Detect which cell encompasses the target text, then output its [X, Y] center coordinate. 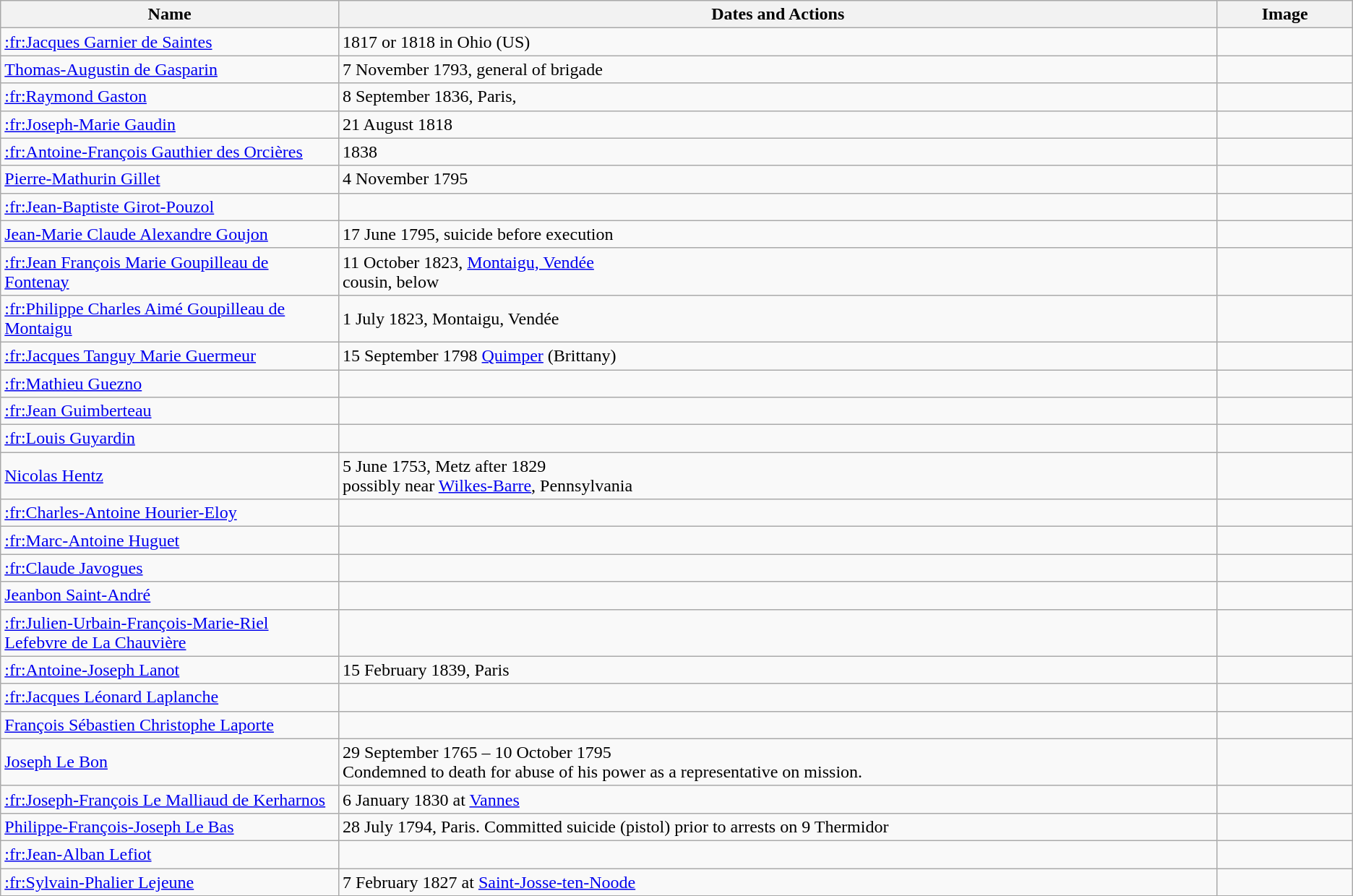
:fr:Jacques Tanguy Marie Guermeur [170, 356]
:fr:Louis Guyardin [170, 439]
:fr:Raymond Gaston [170, 97]
:fr:Sylvain-Phalier Lejeune [170, 882]
François Sébastien Christophe Laporte [170, 725]
11 October 1823, Montaigu, Vendéecousin, below [778, 272]
7 November 1793, general of brigade [778, 69]
:fr:Joseph-François Le Malliaud de Kerharnos [170, 799]
Philippe-François-Joseph Le Bas [170, 827]
:fr:Joseph-Marie Gaudin [170, 124]
:fr:Philippe Charles Aimé Goupilleau de Montaigu [170, 318]
:fr:Jean-Baptiste Girot-Pouzol [170, 207]
Name [170, 14]
28 July 1794, Paris. Committed suicide (pistol) prior to arrests on 9 Thermidor [778, 827]
8 September 1836, Paris, [778, 97]
4 November 1795 [778, 179]
21 August 1818 [778, 124]
:fr:Jacques Léonard Laplanche [170, 697]
:fr:Jacques Garnier de Saintes [170, 42]
Thomas-Augustin de Gasparin [170, 69]
7 February 1827 at Saint-Josse-ten-Noode [778, 882]
Image [1285, 14]
:fr:Antoine-Joseph Lanot [170, 670]
:fr:Marc-Antoine Huguet [170, 540]
:fr:Jean Guimberteau [170, 411]
Dates and Actions [778, 14]
1838 [778, 152]
:fr:Jean-Alban Lefiot [170, 854]
5 June 1753, Metz after 1829 possibly near Wilkes-Barre, Pennsylvania [778, 475]
Jeanbon Saint-André [170, 595]
Joseph Le Bon [170, 762]
15 September 1798 Quimper (Brittany) [778, 356]
:fr:Jean François Marie Goupilleau de Fontenay [170, 272]
:fr:Antoine-François Gauthier des Orcières [170, 152]
Pierre-Mathurin Gillet [170, 179]
6 January 1830 at Vannes [778, 799]
:fr:Julien-Urbain-François-Marie-Riel Lefebvre de La Chauvière [170, 633]
15 February 1839, Paris [778, 670]
1817 or 1818 in Ohio (US) [778, 42]
:fr:Claude Javogues [170, 568]
Jean-Marie Claude Alexandre Goujon [170, 234]
Nicolas Hentz [170, 475]
17 June 1795, suicide before execution [778, 234]
:fr:Mathieu Guezno [170, 384]
29 September 1765 – 10 October 1795Condemned to death for abuse of his power as a representative on mission. [778, 762]
1 July 1823, Montaigu, Vendée [778, 318]
:fr:Charles-Antoine Hourier-Eloy [170, 513]
